Return the (X, Y) coordinate for the center point of the cell that contains the specified text.  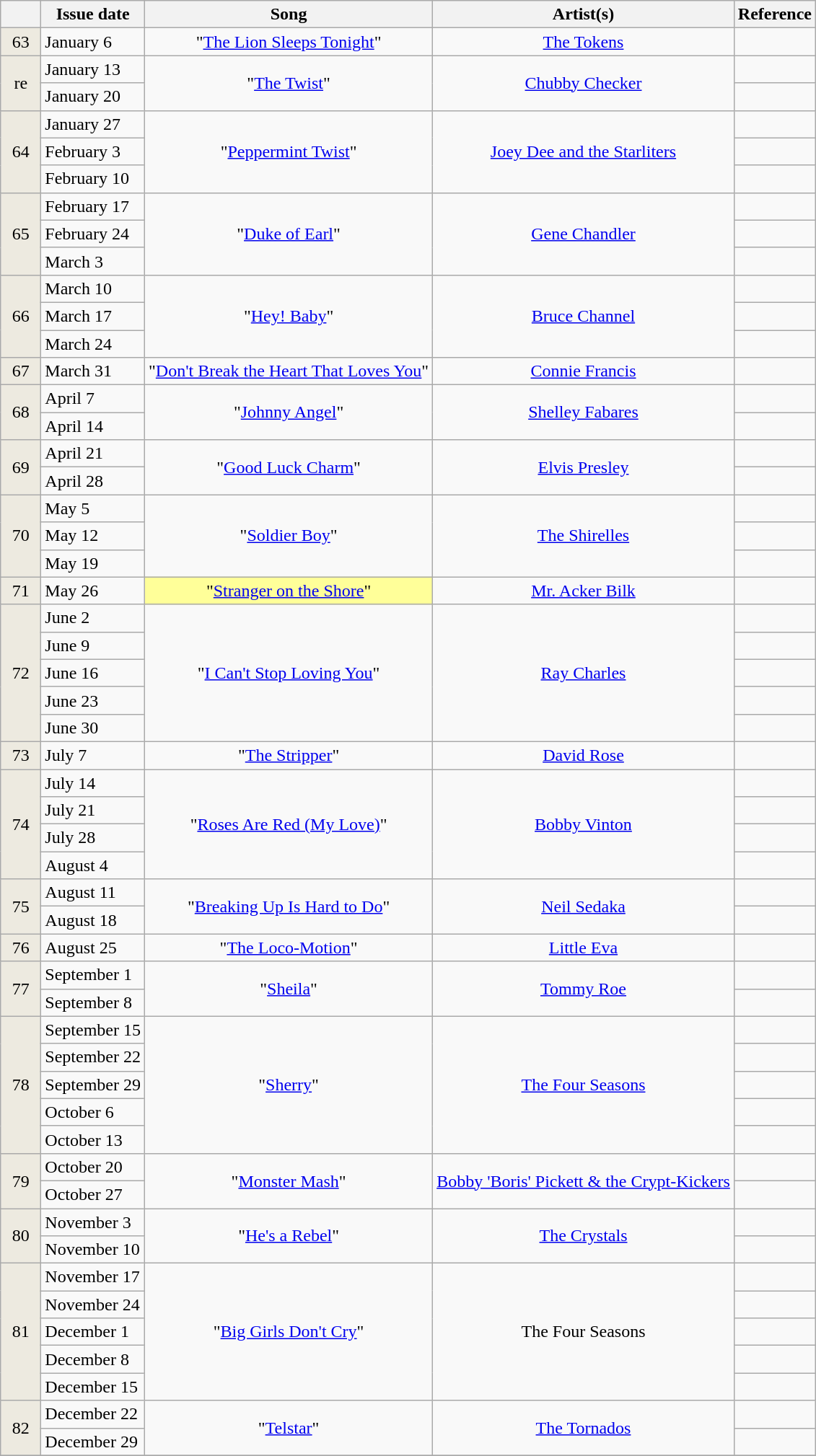
"Soldier Boy" (289, 536)
69 (21, 467)
72 (21, 673)
77 (21, 989)
"Breaking Up Is Hard to Do" (289, 906)
64 (21, 151)
"He's a Rebel" (289, 1236)
July 14 (93, 782)
67 (21, 371)
"Sherry" (289, 1085)
Bobby Vinton (584, 824)
October 20 (93, 1167)
"I Can't Stop Loving You" (289, 673)
August 18 (93, 920)
"Johnny Angel" (289, 412)
"Don't Break the Heart That Loves You" (289, 371)
September 15 (93, 1030)
April 14 (93, 426)
November 24 (93, 1305)
"The Stripper" (289, 755)
March 31 (93, 371)
"Peppermint Twist" (289, 151)
June 23 (93, 700)
November 10 (93, 1250)
"Stranger on the Shore" (289, 591)
February 17 (93, 206)
70 (21, 536)
74 (21, 824)
February 10 (93, 179)
September 8 (93, 1002)
Ray Charles (584, 673)
The Crystals (584, 1236)
December 29 (93, 1442)
"Sheila" (289, 989)
73 (21, 755)
January 13 (93, 69)
71 (21, 591)
August 25 (93, 948)
April 21 (93, 454)
August 11 (93, 893)
July 21 (93, 811)
Song (289, 14)
80 (21, 1236)
68 (21, 412)
Chubby Checker (584, 83)
January 20 (93, 97)
Bobby 'Boris' Pickett & the Crypt-Kickers (584, 1181)
"The Lion Sleeps Tonight" (289, 42)
The Tokens (584, 42)
Gene Chandler (584, 234)
Joey Dee and the Starliters (584, 151)
75 (21, 906)
June 16 (93, 673)
April 28 (93, 481)
The Shirelles (584, 536)
82 (21, 1428)
May 19 (93, 563)
March 17 (93, 316)
"The Loco-Motion" (289, 948)
February 3 (93, 151)
March 24 (93, 344)
"The Twist" (289, 83)
March 10 (93, 288)
November 17 (93, 1277)
Mr. Acker Bilk (584, 591)
Elvis Presley (584, 467)
November 3 (93, 1222)
December 8 (93, 1359)
July 28 (93, 838)
Little Eva (584, 948)
March 3 (93, 261)
June 9 (93, 645)
Connie Francis (584, 371)
79 (21, 1181)
Bruce Channel (584, 316)
63 (21, 42)
May 5 (93, 508)
October 13 (93, 1139)
81 (21, 1332)
"Duke of Earl" (289, 234)
May 12 (93, 536)
February 24 (93, 234)
June 2 (93, 618)
October 27 (93, 1194)
January 6 (93, 42)
June 30 (93, 728)
April 7 (93, 399)
"Good Luck Charm" (289, 467)
"Telstar" (289, 1428)
Artist(s) (584, 14)
Issue date (93, 14)
Neil Sedaka (584, 906)
65 (21, 234)
David Rose (584, 755)
"Monster Mash" (289, 1181)
78 (21, 1085)
The Tornados (584, 1428)
September 29 (93, 1085)
October 6 (93, 1112)
May 26 (93, 591)
September 22 (93, 1057)
"Hey! Baby" (289, 316)
"Roses Are Red (My Love)" (289, 824)
December 1 (93, 1332)
December 22 (93, 1414)
"Big Girls Don't Cry" (289, 1332)
July 7 (93, 755)
Shelley Fabares (584, 412)
re (21, 83)
76 (21, 948)
January 27 (93, 124)
66 (21, 316)
December 15 (93, 1387)
Tommy Roe (584, 989)
August 4 (93, 865)
Reference (775, 14)
September 1 (93, 975)
